Pinpoint the cell where the given text exists, returning its [x, y] midpoint coordinate. 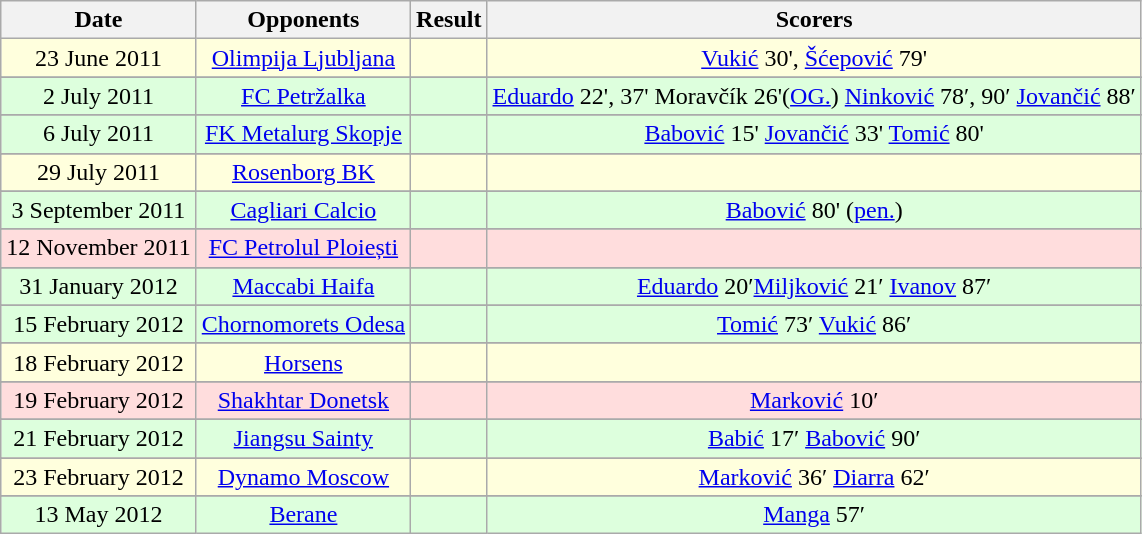
Dynamo Moscow [303, 477]
29 July 2011 [98, 172]
23 June 2011 [98, 58]
Marković 36′ Diarra 62′ [814, 477]
18 February 2012 [98, 362]
FK Metalurg Skopje [303, 134]
3 September 2011 [98, 210]
Babović 80' (pen.) [814, 210]
FC Petržalka [303, 96]
23 February 2012 [98, 477]
FC Petrolul Ploiești [303, 248]
12 November 2011 [98, 248]
Eduardo 22', 37' Moravčík 26'(OG.) Ninković 78′, 90′ Jovančić 88′ [814, 96]
Chornomorets Odesa [303, 324]
Opponents [303, 20]
6 July 2011 [98, 134]
Eduardo 20′Miljković 21′ Ivanov 87′ [814, 286]
Vukić 30', Šćepović 79' [814, 58]
21 February 2012 [98, 438]
2 July 2011 [98, 96]
Maccabi Haifa [303, 286]
Olimpija Ljubljana [303, 58]
Tomić 73′ Vukić 86′ [814, 324]
Babović 15' Jovančić 33' Tomić 80' [814, 134]
Rosenborg BK [303, 172]
13 May 2012 [98, 515]
Marković 10′ [814, 400]
Result [449, 20]
Jiangsu Sainty [303, 438]
Horsens [303, 362]
19 February 2012 [98, 400]
Date [98, 20]
Cagliari Calcio [303, 210]
Scorers [814, 20]
Manga 57′ [814, 515]
31 January 2012 [98, 286]
Berane [303, 515]
15 February 2012 [98, 324]
Shakhtar Donetsk [303, 400]
Babić 17′ Babović 90′ [814, 438]
